Output the (x, y) coordinate of the center of the cell containing the given text.  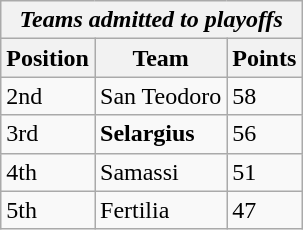
Position (48, 58)
Samassi (160, 172)
2nd (48, 96)
Fertilia (160, 210)
58 (264, 96)
Team (160, 58)
Teams admitted to playoffs (152, 20)
4th (48, 172)
5th (48, 210)
51 (264, 172)
Selargius (160, 134)
San Teodoro (160, 96)
Points (264, 58)
3rd (48, 134)
47 (264, 210)
56 (264, 134)
